Capture the cell that displays the provided text and extract its [x, y] central coordinate. 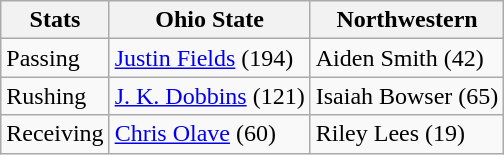
Isaiah Bowser (65) [407, 96]
J. K. Dobbins (121) [210, 96]
Passing [55, 58]
Rushing [55, 96]
Aiden Smith (42) [407, 58]
Northwestern [407, 20]
Receiving [55, 134]
Riley Lees (19) [407, 134]
Ohio State [210, 20]
Stats [55, 20]
Justin Fields (194) [210, 58]
Chris Olave (60) [210, 134]
